Search for the cell housing the specified text and yield its [X, Y] center coordinate. 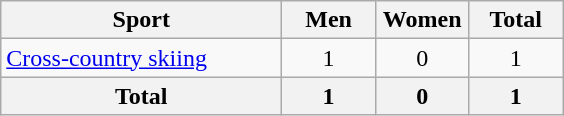
Men [329, 20]
Cross-country skiing [142, 58]
Sport [142, 20]
Women [422, 20]
